Find where the given text appears and provide that cell's center as (X, Y) coordinate. 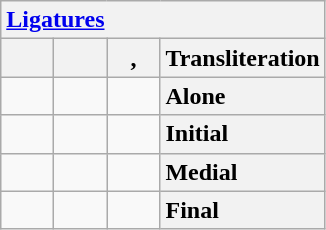
Transliteration (242, 58)
Medial (242, 172)
Initial (242, 134)
Alone (242, 96)
Final (242, 210)
, (134, 58)
Ligatures (163, 20)
